Determine the (x, y) coordinate at the center of the cell enclosing the given text.  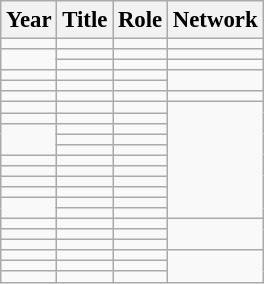
Role (140, 20)
Year (29, 20)
Network (216, 20)
Title (85, 20)
